Scan for the cell matching the given text and deliver its (x, y) coordinate at center. 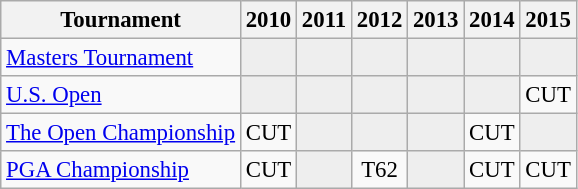
Masters Tournament (121, 58)
U.S. Open (121, 95)
2013 (436, 20)
T62 (379, 170)
PGA Championship (121, 170)
Tournament (121, 20)
The Open Championship (121, 133)
2012 (379, 20)
2011 (324, 20)
2014 (492, 20)
2015 (548, 20)
2010 (268, 20)
